Extract the [X, Y] coordinate from the center of the cell holding the provided text.  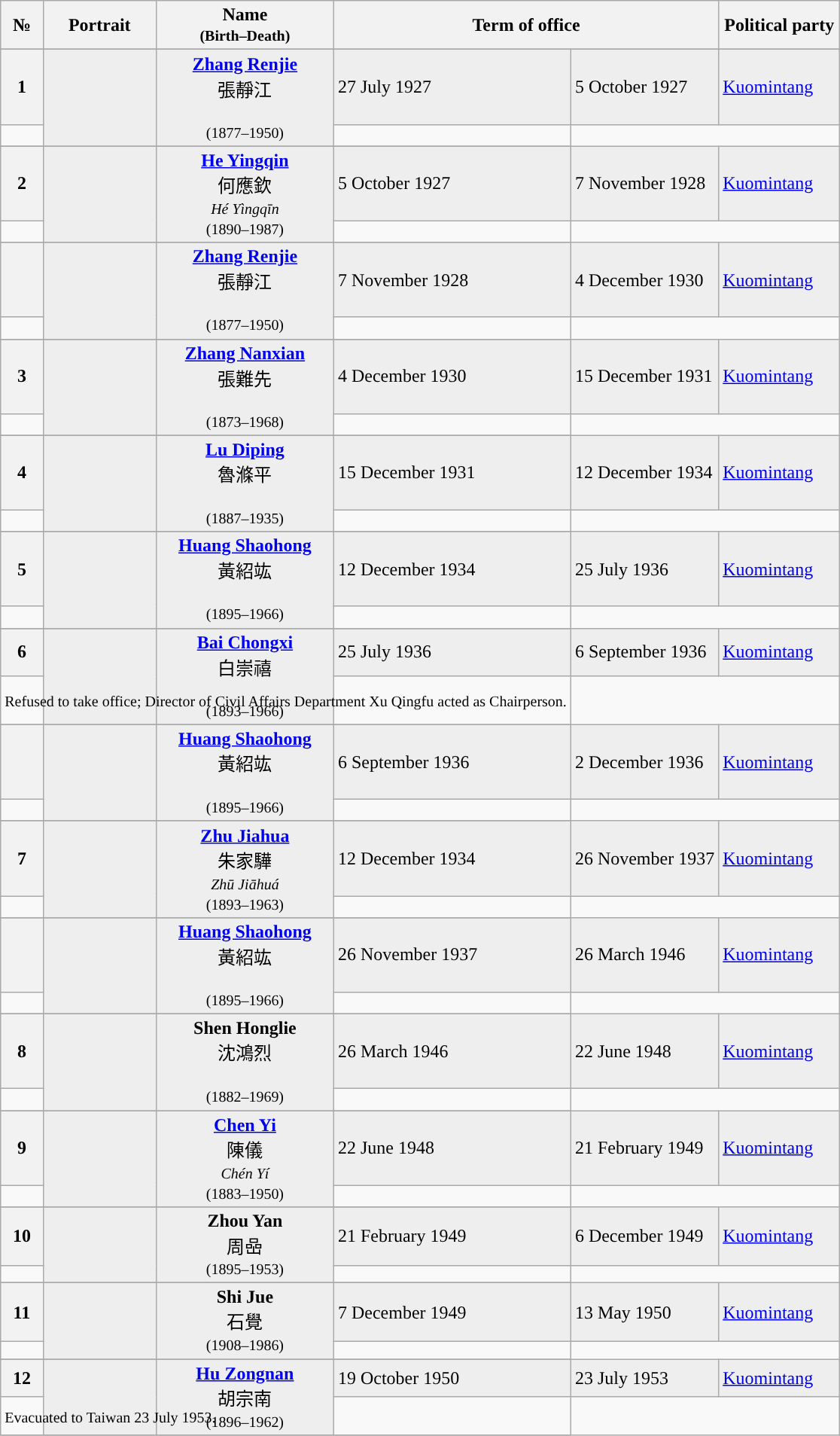
3 [22, 377]
Shi Jue石覺(1908–1986) [245, 1321]
2 December 1936 [644, 762]
Zhou Yan周喦(1895–1953) [245, 1245]
10 [22, 1236]
Hu Zongnan胡宗南(1896–1962) [245, 1398]
Zhu Jiahua朱家驊Zhū Jiāhuá(1893–1963) [245, 869]
Political party [780, 26]
13 May 1950 [644, 1313]
23 July 1953 [644, 1378]
2 [22, 184]
8 [22, 1051]
1 [22, 87]
6 December 1949 [644, 1236]
He Yingqin何應欽Hé Yìngqīn(1890–1987) [245, 194]
Portrait [99, 26]
12 [22, 1378]
Evacuated to Taiwan 23 July 1953. [286, 1416]
Shen Honglie沈鴻烈(1882–1969) [245, 1062]
4 [22, 473]
7 December 1949 [452, 1313]
№ [22, 26]
Zhang Nanxian張難先(1873–1968) [245, 387]
19 October 1950 [452, 1378]
Refused to take office; Director of Civil Affairs Department Xu Qingfu acted as Chairperson. [286, 700]
9 [22, 1148]
5 [22, 569]
Chen Yi陳儀Chén Yí(1883–1950) [245, 1158]
Lu Diping魯滌平(1887–1935) [245, 483]
Bai Chongxi白崇禧(1893–1966) [245, 676]
27 July 1927 [452, 87]
6 [22, 652]
Name(Birth–Death) [245, 26]
11 [22, 1313]
Term of office [525, 26]
7 [22, 858]
